From the cell containing the given text, extract its center point as [X, Y] coordinate. 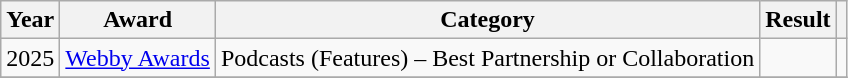
2025 [30, 58]
Result [798, 20]
Year [30, 20]
Podcasts (Features) – Best Partnership or Collaboration [487, 58]
Award [138, 20]
Category [487, 20]
Webby Awards [138, 58]
